Scan for the cell matching the given text and deliver its [x, y] coordinate at center. 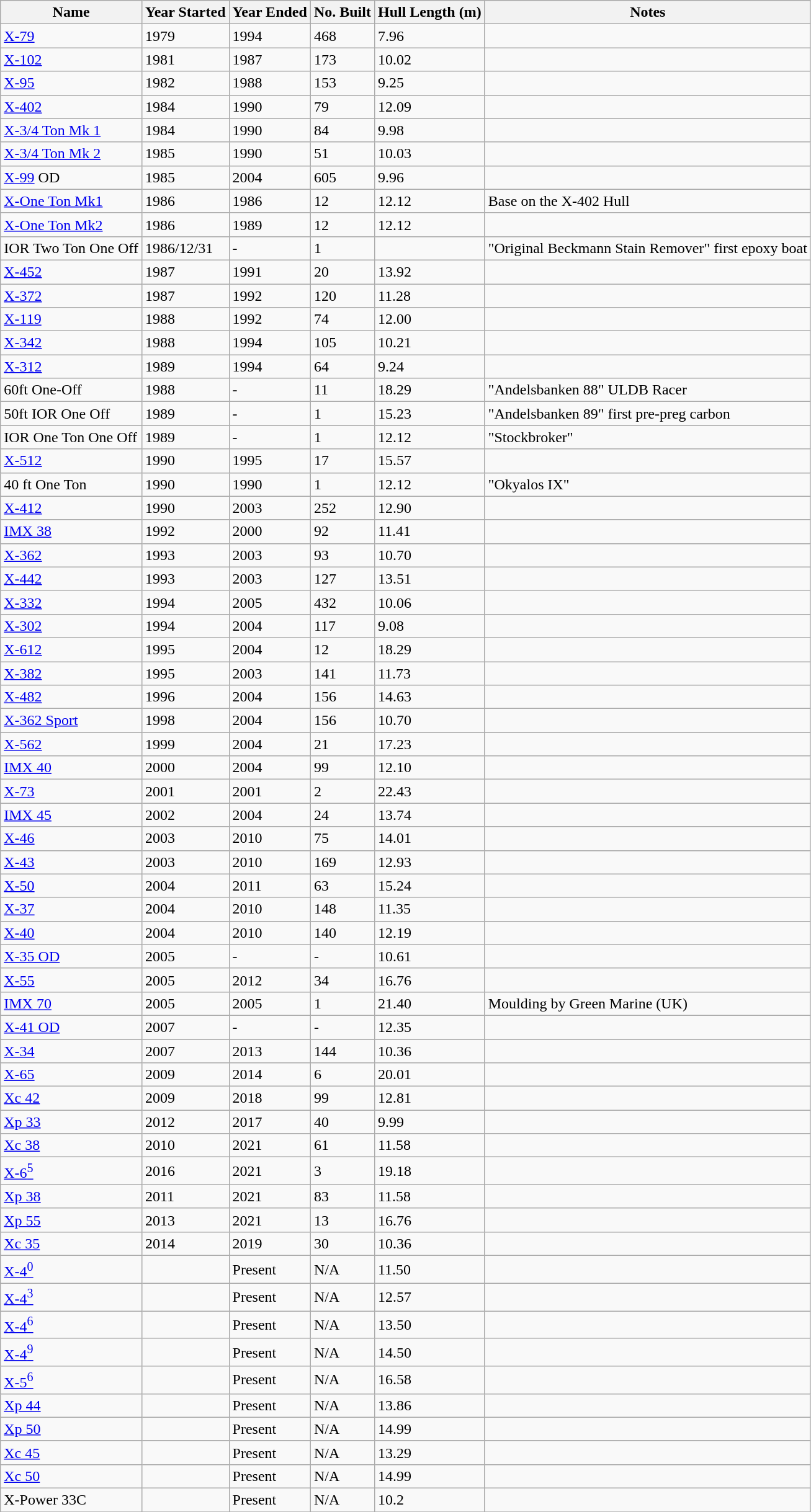
12.00 [429, 319]
X-3/4 Ton Mk 2 [71, 154]
173 [343, 60]
X-102 [71, 60]
11.50 [429, 1270]
X-512 [71, 461]
2002 [185, 815]
22.43 [429, 791]
X-37 [71, 909]
IMX 70 [71, 1003]
10.21 [429, 343]
60ft One-Off [71, 390]
11.41 [429, 531]
12.81 [429, 1098]
Year Ended [269, 12]
17 [343, 461]
3 [343, 1171]
Xp 55 [71, 1220]
1998 [185, 721]
IOR Two Ton One Off [71, 248]
13.92 [429, 272]
X-312 [71, 367]
15.23 [429, 414]
X-382 [71, 673]
X-95 [71, 83]
9.99 [429, 1122]
11.28 [429, 296]
1981 [185, 60]
11.35 [429, 909]
Xc 38 [71, 1145]
30 [343, 1243]
13.29 [429, 1452]
120 [343, 296]
14.50 [429, 1352]
40 ft One Ton [71, 484]
IMX 45 [71, 815]
X-362 [71, 555]
10.06 [429, 602]
13.86 [429, 1405]
12.93 [429, 862]
2017 [269, 1122]
13 [343, 1220]
"Original Beckmann Stain Remover" first epoxy boat [648, 248]
1979 [185, 36]
Hull Length (m) [429, 12]
2018 [269, 1098]
Moulding by Green Marine (UK) [648, 1003]
Xc 45 [71, 1452]
141 [343, 673]
14.01 [429, 838]
432 [343, 602]
21.40 [429, 1003]
6 [343, 1075]
Notes [648, 12]
X-79 [71, 36]
1991 [269, 272]
169 [343, 862]
19.18 [429, 1171]
X-49 [71, 1352]
X-56 [71, 1381]
9.98 [429, 130]
X-Power 33C [71, 1500]
2016 [185, 1171]
Name [71, 12]
No. Built [343, 12]
14.63 [429, 697]
74 [343, 319]
X-482 [71, 697]
Base on the X-402 Hull [648, 201]
63 [343, 886]
X-402 [71, 107]
X-562 [71, 744]
10.03 [429, 154]
79 [343, 107]
468 [343, 36]
X-41 OD [71, 1027]
51 [343, 154]
10.02 [429, 60]
X-99 OD [71, 177]
24 [343, 815]
16.58 [429, 1381]
12.57 [429, 1297]
X-442 [71, 579]
83 [343, 1196]
Xp 50 [71, 1429]
12.90 [429, 508]
13.51 [429, 579]
1999 [185, 744]
X-372 [71, 296]
12.09 [429, 107]
9.25 [429, 83]
252 [343, 508]
X-412 [71, 508]
15.24 [429, 886]
IMX 38 [71, 531]
11 [343, 390]
X-One Ton Mk2 [71, 225]
X-35 OD [71, 956]
20.01 [429, 1075]
93 [343, 555]
153 [343, 83]
64 [343, 367]
10.61 [429, 956]
605 [343, 177]
9.96 [429, 177]
"Okyalos IX" [648, 484]
9.24 [429, 367]
X-362 Sport [71, 721]
15.57 [429, 461]
"Andelsbanken 88" ULDB Racer [648, 390]
34 [343, 980]
1986/12/31 [185, 248]
2019 [269, 1243]
Xp 38 [71, 1196]
10.2 [429, 1500]
105 [343, 343]
IMX 40 [71, 768]
84 [343, 130]
Xp 44 [71, 1405]
X-612 [71, 649]
140 [343, 933]
X-332 [71, 602]
148 [343, 909]
Year Started [185, 12]
17.23 [429, 744]
127 [343, 579]
X-73 [71, 791]
1982 [185, 83]
1996 [185, 697]
X-One Ton Mk1 [71, 201]
Xp 33 [71, 1122]
92 [343, 531]
50ft IOR One Off [71, 414]
20 [343, 272]
Xc 35 [71, 1243]
75 [343, 838]
X-50 [71, 886]
2 [343, 791]
9.08 [429, 626]
13.50 [429, 1325]
X-3/4 Ton Mk 1 [71, 130]
12.10 [429, 768]
117 [343, 626]
40 [343, 1122]
21 [343, 744]
X-342 [71, 343]
144 [343, 1051]
X-34 [71, 1051]
X-55 [71, 980]
11.73 [429, 673]
13.74 [429, 815]
IOR One Ton One Off [71, 437]
Xc 50 [71, 1477]
61 [343, 1145]
"Andelsbanken 89" first pre-preg carbon [648, 414]
7.96 [429, 36]
Xc 42 [71, 1098]
"Stockbroker" [648, 437]
X-452 [71, 272]
12.35 [429, 1027]
X-302 [71, 626]
X-119 [71, 319]
12.19 [429, 933]
